From the cell containing the given text, extract its center point as (X, Y) coordinate. 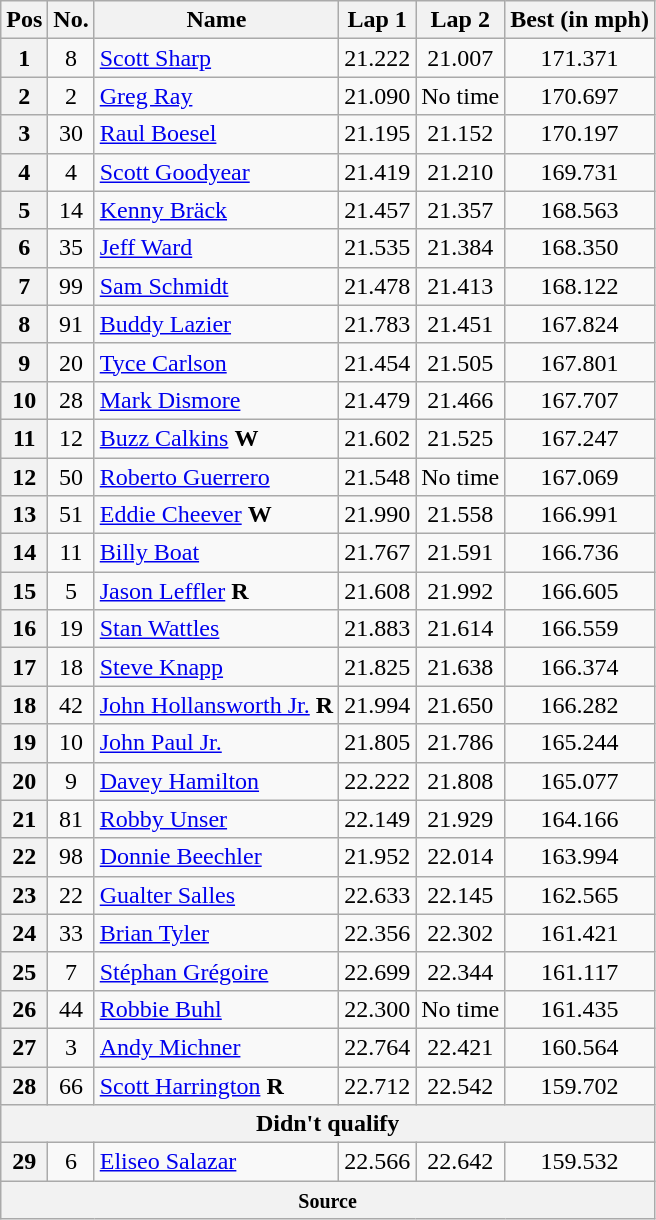
Stéphan Grégoire (216, 971)
24 (24, 933)
Sam Schmidt (216, 286)
159.702 (580, 1085)
21.805 (378, 743)
21.195 (378, 134)
21.413 (460, 286)
22.633 (378, 895)
21.767 (378, 553)
30 (71, 134)
167.069 (580, 477)
22.642 (460, 1162)
Billy Boat (216, 553)
1 (24, 58)
Pos (24, 20)
Andy Michner (216, 1047)
17 (24, 667)
91 (71, 324)
Brian Tyler (216, 933)
Robbie Buhl (216, 1009)
21.451 (460, 324)
22.014 (460, 857)
21.614 (460, 629)
13 (24, 515)
166.991 (580, 515)
21.608 (378, 591)
15 (24, 591)
22.699 (378, 971)
Gualter Salles (216, 895)
Davey Hamilton (216, 781)
21.883 (378, 629)
21.007 (460, 58)
23 (24, 895)
21.808 (460, 781)
22.421 (460, 1047)
22.712 (378, 1085)
21 (24, 819)
21.466 (460, 400)
168.350 (580, 248)
162.565 (580, 895)
21.384 (460, 248)
22.356 (378, 933)
166.374 (580, 667)
Robby Unser (216, 819)
26 (24, 1009)
161.421 (580, 933)
16 (24, 629)
Mark Dismore (216, 400)
35 (71, 248)
166.282 (580, 705)
21.591 (460, 553)
No. (71, 20)
168.563 (580, 210)
21.650 (460, 705)
22.302 (460, 933)
Lap 2 (460, 20)
21.535 (378, 248)
164.166 (580, 819)
21.558 (460, 515)
21.152 (460, 134)
165.077 (580, 781)
167.247 (580, 438)
66 (71, 1085)
21.952 (378, 857)
21.457 (378, 210)
170.197 (580, 134)
44 (71, 1009)
Donnie Beechler (216, 857)
Raul Boesel (216, 134)
Didn't qualify (328, 1124)
21.454 (378, 362)
Greg Ray (216, 96)
Name (216, 20)
Lap 1 (378, 20)
22.149 (378, 819)
22.300 (378, 1009)
Scott Goodyear (216, 172)
21.479 (378, 400)
Source (328, 1200)
163.994 (580, 857)
21.992 (460, 591)
21.357 (460, 210)
21.602 (378, 438)
Tyce Carlson (216, 362)
167.824 (580, 324)
John Paul Jr. (216, 743)
42 (71, 705)
51 (71, 515)
21.783 (378, 324)
Eliseo Salazar (216, 1162)
25 (24, 971)
27 (24, 1047)
21.786 (460, 743)
Best (in mph) (580, 20)
169.731 (580, 172)
Buddy Lazier (216, 324)
22.145 (460, 895)
21.990 (378, 515)
167.707 (580, 400)
166.605 (580, 591)
21.090 (378, 96)
81 (71, 819)
21.419 (378, 172)
21.210 (460, 172)
167.801 (580, 362)
22.542 (460, 1085)
Scott Sharp (216, 58)
Jason Leffler R (216, 591)
29 (24, 1162)
165.244 (580, 743)
Scott Harrington R (216, 1085)
21.548 (378, 477)
21.994 (378, 705)
166.736 (580, 553)
161.117 (580, 971)
Stan Wattles (216, 629)
22.764 (378, 1047)
Kenny Bräck (216, 210)
98 (71, 857)
21.505 (460, 362)
21.222 (378, 58)
22.344 (460, 971)
Eddie Cheever W (216, 515)
21.525 (460, 438)
22.222 (378, 781)
33 (71, 933)
171.371 (580, 58)
21.825 (378, 667)
161.435 (580, 1009)
168.122 (580, 286)
170.697 (580, 96)
Jeff Ward (216, 248)
21.478 (378, 286)
21.638 (460, 667)
22.566 (378, 1162)
159.532 (580, 1162)
Steve Knapp (216, 667)
Buzz Calkins W (216, 438)
50 (71, 477)
99 (71, 286)
John Hollansworth Jr. R (216, 705)
Roberto Guerrero (216, 477)
160.564 (580, 1047)
166.559 (580, 629)
21.929 (460, 819)
